Capture the cell that displays the provided text and extract its [x, y] central coordinate. 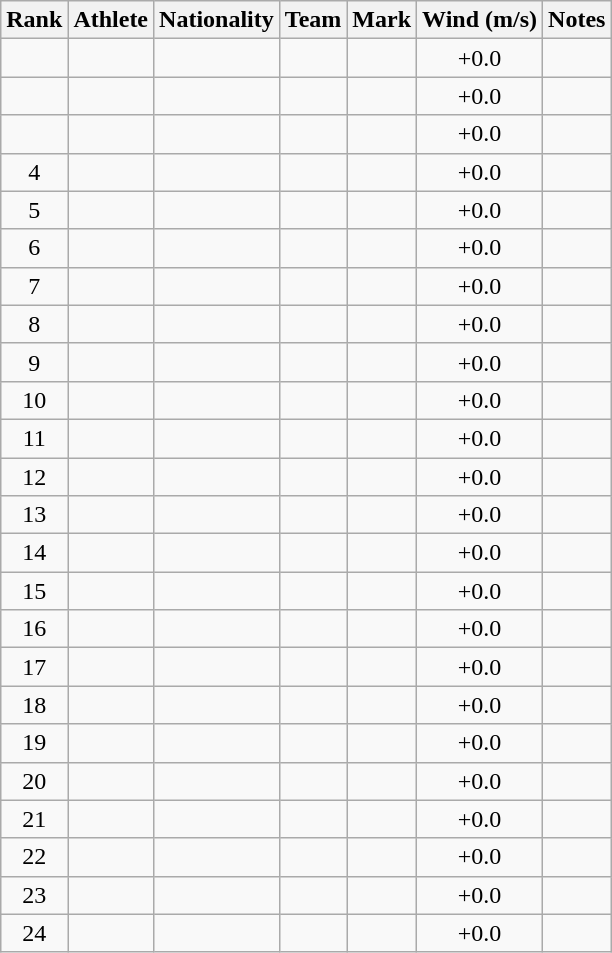
Team [313, 20]
18 [34, 705]
11 [34, 438]
9 [34, 362]
Rank [34, 20]
23 [34, 895]
Notes [577, 20]
16 [34, 629]
5 [34, 210]
7 [34, 286]
15 [34, 591]
22 [34, 857]
Athlete [111, 20]
10 [34, 400]
4 [34, 172]
17 [34, 667]
6 [34, 248]
Wind (m/s) [480, 20]
19 [34, 743]
14 [34, 553]
8 [34, 324]
20 [34, 781]
13 [34, 515]
12 [34, 477]
24 [34, 933]
21 [34, 819]
Mark [382, 20]
Nationality [217, 20]
